Find where the given text appears and provide that cell's center as (X, Y) coordinate. 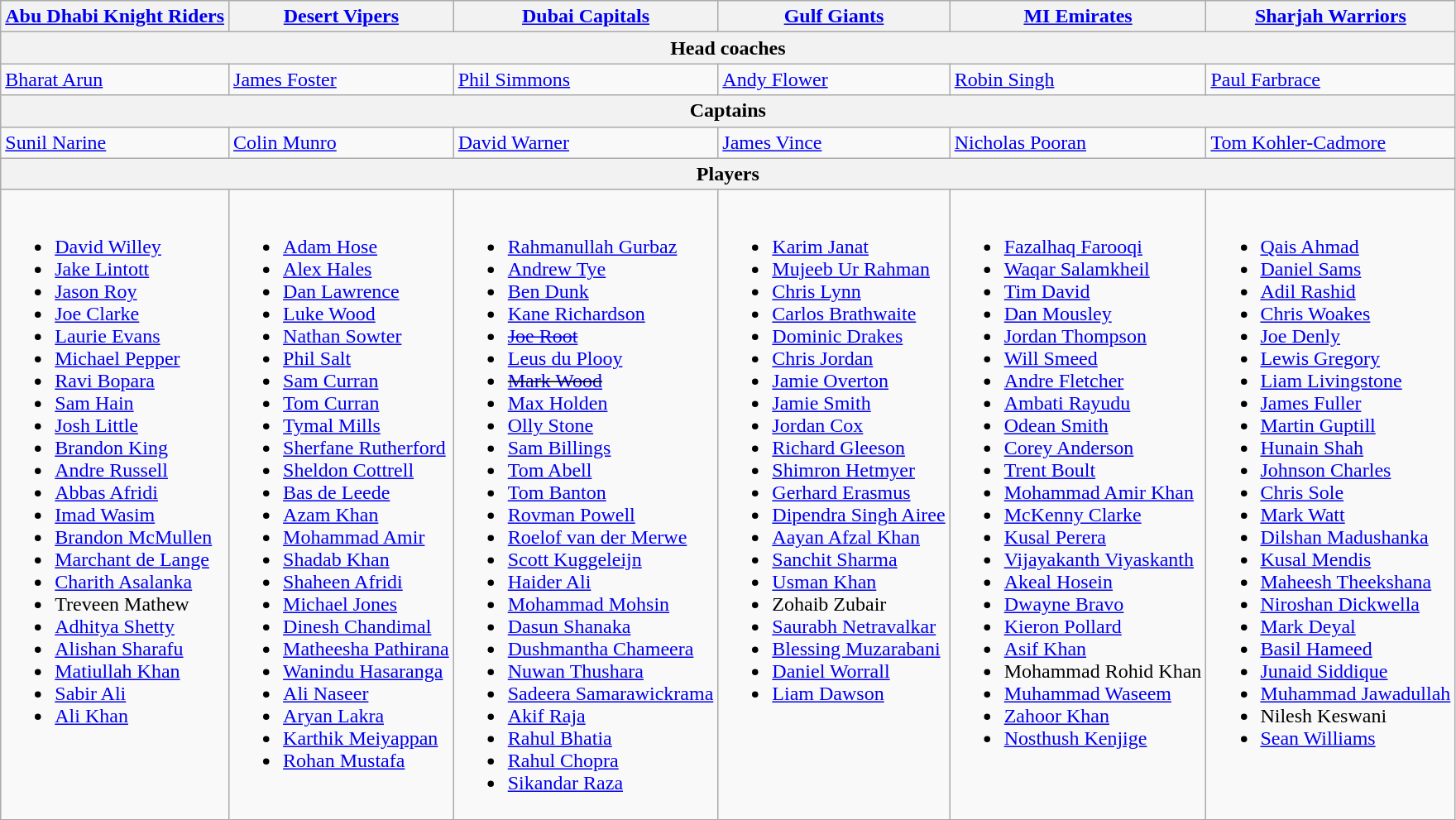
Players (728, 174)
James Vince (834, 142)
Andy Flower (834, 79)
Paul Farbrace (1330, 79)
Nicholas Pooran (1078, 142)
Phil Simmons (586, 79)
Colin Munro (342, 142)
Tom Kohler-Cadmore (1330, 142)
Sunil Narine (115, 142)
Abu Dhabi Knight Riders (115, 17)
Gulf Giants (834, 17)
Head coaches (728, 48)
James Foster (342, 79)
MI Emirates (1078, 17)
Dubai Capitals (586, 17)
Robin Singh (1078, 79)
Desert Vipers (342, 17)
Bharat Arun (115, 79)
Sharjah Warriors (1330, 17)
Captains (728, 111)
David Warner (586, 142)
